Return the [x, y] coordinate for the center point of the cell that contains the specified text.  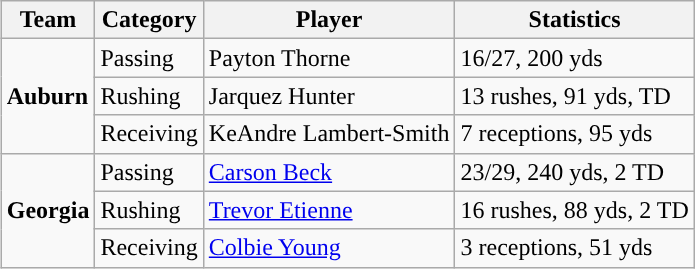
Jarquez Hunter [329, 96]
Auburn [48, 96]
13 rushes, 91 yds, TD [574, 96]
16 rushes, 88 yds, 2 TD [574, 210]
Category [149, 20]
KeAndre Lambert-Smith [329, 134]
Carson Beck [329, 172]
Team [48, 20]
3 receptions, 51 yds [574, 248]
Statistics [574, 20]
Payton Thorne [329, 58]
23/29, 240 yds, 2 TD [574, 172]
7 receptions, 95 yds [574, 134]
Player [329, 20]
Trevor Etienne [329, 210]
16/27, 200 yds [574, 58]
Georgia [48, 210]
Colbie Young [329, 248]
